Scan for the cell matching the given text and deliver its (X, Y) coordinate at center. 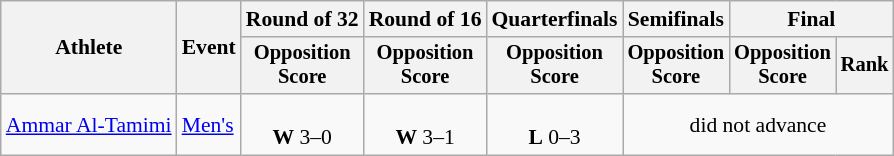
Event (209, 48)
Ammar Al-Tamimi (89, 124)
Athlete (89, 48)
Men's (209, 124)
Round of 16 (426, 19)
Quarterfinals (555, 19)
Rank (865, 66)
Round of 32 (302, 19)
W 3–1 (426, 124)
Semifinals (676, 19)
L 0–3 (555, 124)
did not advance (758, 124)
Final (811, 19)
W 3–0 (302, 124)
